Pinpoint the cell where the given text exists, returning its [X, Y] midpoint coordinate. 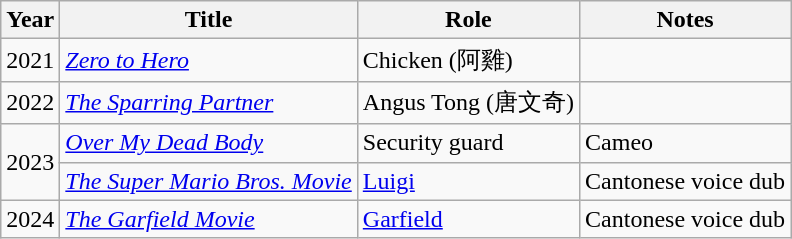
2022 [30, 102]
Security guard [468, 143]
Zero to Hero [208, 60]
2023 [30, 162]
Luigi [468, 181]
2021 [30, 60]
Notes [686, 20]
Over My Dead Body [208, 143]
Year [30, 20]
Angus Tong (唐文奇) [468, 102]
The Garfield Movie [208, 219]
The Super Mario Bros. Movie [208, 181]
Role [468, 20]
Title [208, 20]
2024 [30, 219]
Cameo [686, 143]
Chicken (阿雞) [468, 60]
Garfield [468, 219]
The Sparring Partner [208, 102]
